For the text-containing cell, return its midpoint in (X, Y) coordinate format. 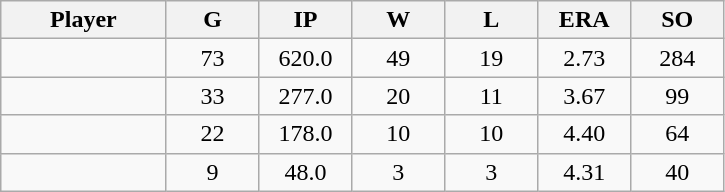
IP (306, 20)
L (492, 20)
64 (678, 134)
33 (212, 96)
40 (678, 172)
277.0 (306, 96)
99 (678, 96)
284 (678, 58)
2.73 (584, 58)
49 (398, 58)
4.31 (584, 172)
620.0 (306, 58)
20 (398, 96)
22 (212, 134)
SO (678, 20)
73 (212, 58)
19 (492, 58)
W (398, 20)
9 (212, 172)
3.67 (584, 96)
178.0 (306, 134)
4.40 (584, 134)
11 (492, 96)
48.0 (306, 172)
ERA (584, 20)
Player (84, 20)
G (212, 20)
